Capture the cell that displays the provided text and extract its [x, y] central coordinate. 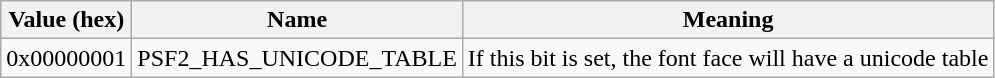
Value (hex) [66, 20]
0x00000001 [66, 58]
If this bit is set, the font face will have a unicode table [728, 58]
Meaning [728, 20]
Name [298, 20]
PSF2_HAS_UNICODE_TABLE [298, 58]
